Determine the (x, y) coordinate at the center of the cell enclosing the given text.  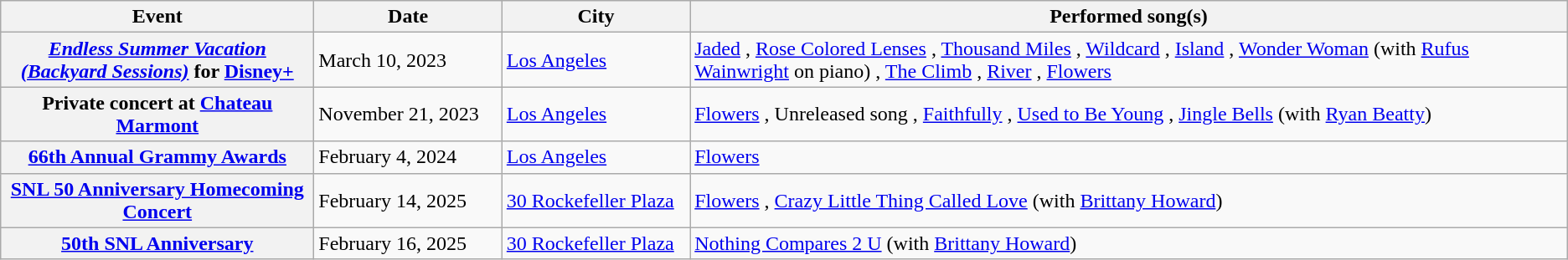
Jaded , Rose Colored Lenses , Thousand Miles , Wildcard , Island , Wonder Woman (with Rufus Wainwright on piano) , The Climb , River , Flowers (1129, 60)
Performed song(s) (1129, 17)
66th Annual Grammy Awards (157, 157)
November 21, 2023 (408, 114)
February 16, 2025 (408, 243)
SNL 50 Anniversary Homecoming Concert (157, 201)
February 14, 2025 (408, 201)
City (596, 17)
Private concert at Chateau Marmont (157, 114)
February 4, 2024 (408, 157)
Flowers , Unreleased song , Faithfully , Used to Be Young , Jingle Bells (with Ryan Beatty) (1129, 114)
Flowers (1129, 157)
Date (408, 17)
Event (157, 17)
Nothing Compares 2 U (with Brittany Howard) (1129, 243)
March 10, 2023 (408, 60)
50th SNL Anniversary (157, 243)
Flowers , Crazy Little Thing Called Love (with Brittany Howard) (1129, 201)
Endless Summer Vacation (Backyard Sessions) for Disney+ (157, 60)
